Identify which cell holds the provided text, then report its [X, Y] central coordinate. 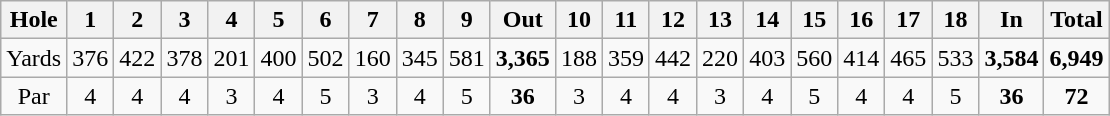
6,949 [1076, 58]
8 [420, 20]
6 [326, 20]
465 [908, 58]
Total [1076, 20]
345 [420, 58]
Hole [34, 20]
7 [372, 20]
Yards [34, 58]
16 [862, 20]
72 [1076, 96]
10 [578, 20]
15 [814, 20]
581 [466, 58]
201 [232, 58]
13 [720, 20]
378 [184, 58]
1 [90, 20]
220 [720, 58]
9 [466, 20]
400 [278, 58]
17 [908, 20]
11 [626, 20]
3,584 [1012, 58]
414 [862, 58]
442 [672, 58]
533 [956, 58]
Out [522, 20]
14 [768, 20]
403 [768, 58]
188 [578, 58]
2 [138, 20]
12 [672, 20]
160 [372, 58]
359 [626, 58]
376 [90, 58]
18 [956, 20]
3,365 [522, 58]
560 [814, 58]
502 [326, 58]
In [1012, 20]
Par [34, 96]
422 [138, 58]
